From the cell containing the given text, extract its center point as (X, Y) coordinate. 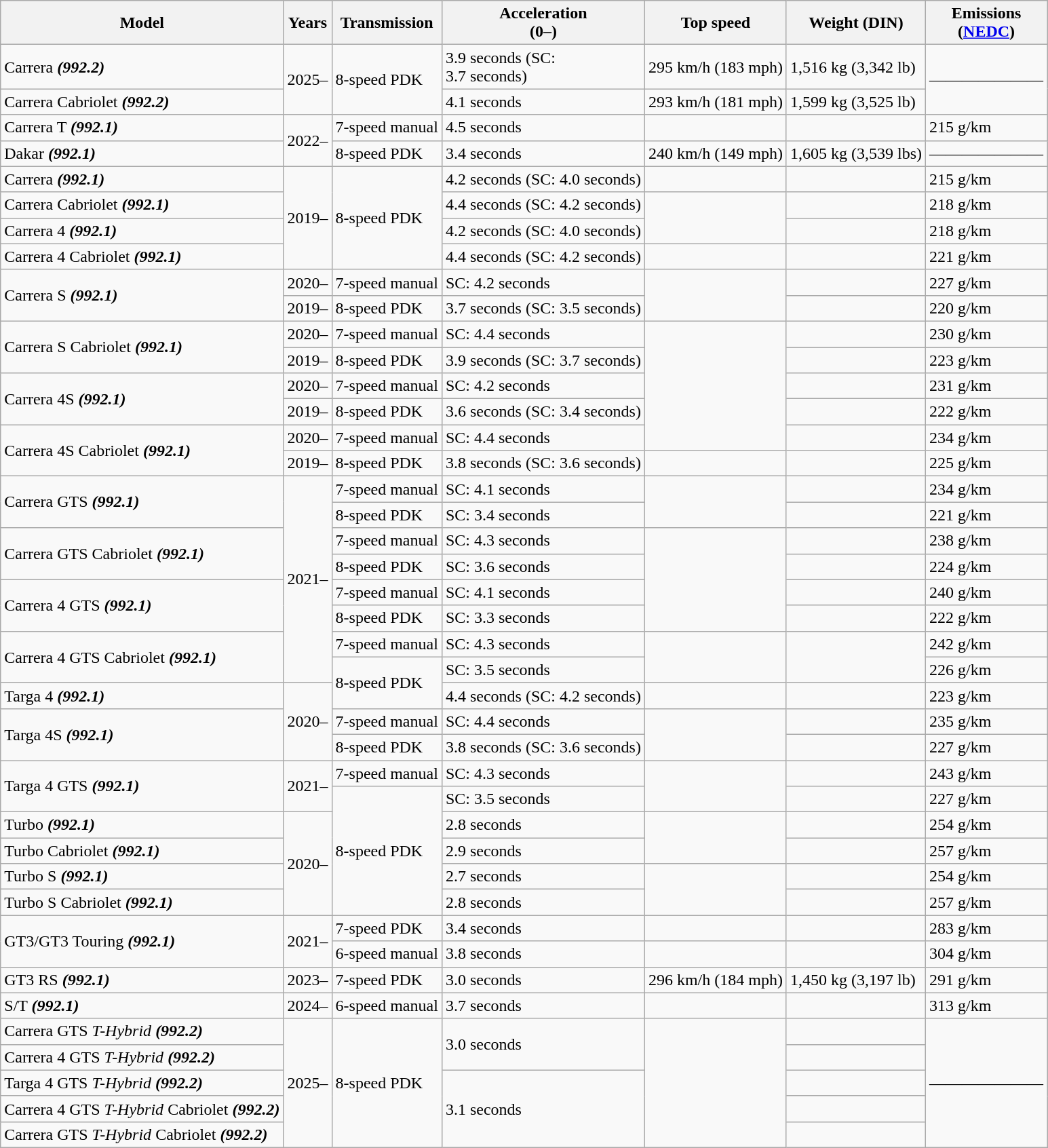
SC: 3.6 seconds (543, 567)
Carrera Cabriolet (992.1) (142, 205)
Dakar (992.1) (142, 153)
Targa 4 (992.1) (142, 695)
1,605 kg (3,539 lbs) (856, 153)
S/T (992.1) (142, 1006)
Carrera 4 GTS (992.1) (142, 605)
Years (308, 23)
Carrera 4S (992.1) (142, 399)
Turbo (992.1) (142, 825)
291 g/km (986, 980)
Targa 4 GTS (992.1) (142, 786)
Carrera 4 GTS Cabriolet (992.1) (142, 657)
SC: 3.4 seconds (543, 515)
Top speed (715, 23)
1,516 kg (3,342 lb) (856, 66)
Model (142, 23)
225 g/km (986, 463)
Carrera (992.2) (142, 66)
3.1 seconds (543, 1109)
Transmission (387, 23)
296 km/h (184 mph) (715, 980)
Weight (DIN) (856, 23)
3.7 seconds (543, 1006)
Carrera 4 GTS T-Hybrid Cabriolet (992.2) (142, 1109)
2.7 seconds (543, 877)
304 g/km (986, 954)
2022– (308, 140)
Turbo S (992.1) (142, 877)
240 km/h (149 mph) (715, 153)
Turbo Cabriolet (992.1) (142, 851)
Carrera S Cabriolet (992.1) (142, 347)
226 g/km (986, 670)
230 g/km (986, 334)
Carrera Cabriolet (992.2) (142, 102)
SC: 3.3 seconds (543, 618)
Carrera T (992.1) (142, 128)
224 g/km (986, 567)
Acceleration(0–) (543, 23)
4.1 seconds (543, 102)
2023– (308, 980)
Turbo S Cabriolet (992.1) (142, 902)
Carrera GTS T-Hybrid (992.2) (142, 1031)
Emissions (NEDC) (986, 23)
Carrera GTS Cabriolet (992.1) (142, 554)
3.7 seconds (SC: 3.5 seconds) (543, 308)
3.6 seconds (SC: 3.4 seconds) (543, 412)
242 g/km (986, 644)
313 g/km (986, 1006)
293 km/h (181 mph) (715, 102)
243 g/km (986, 773)
240 g/km (986, 592)
2024– (308, 1006)
Carrera 4 Cabriolet (992.1) (142, 256)
GT3 RS (992.1) (142, 980)
Targa 4 GTS T-Hybrid (992.2) (142, 1083)
283 g/km (986, 928)
Carrera GTS (992.1) (142, 502)
Carrera 4 GTS T-Hybrid (992.2) (142, 1057)
Carrera GTS T-Hybrid Cabriolet (992.2) (142, 1134)
1,450 kg (3,197 lb) (856, 980)
GT3/GT3 Touring (992.1) (142, 941)
4.5 seconds (543, 128)
2.9 seconds (543, 851)
Carrera 4S Cabriolet (992.1) (142, 451)
Carrera 4 (992.1) (142, 231)
Carrera (992.1) (142, 179)
1,599 kg (3,525 lb) (856, 102)
220 g/km (986, 308)
Targa 4S (992.1) (142, 734)
295 km/h (183 mph) (715, 66)
231 g/km (986, 386)
238 g/km (986, 541)
3.8 seconds (543, 954)
235 g/km (986, 721)
Carrera S (992.1) (142, 295)
